Locate the cell with the specified text and output its (x, y) center coordinate. 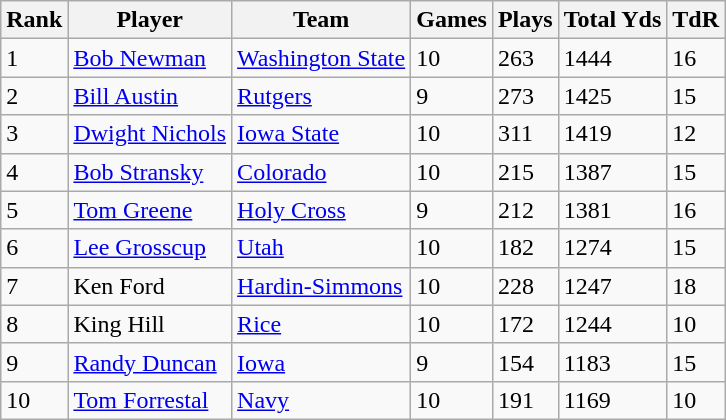
Games (452, 20)
Iowa State (322, 134)
18 (696, 286)
7 (34, 286)
2 (34, 96)
Total Yds (612, 20)
Bob Newman (150, 58)
4 (34, 172)
215 (525, 172)
12 (696, 134)
Plays (525, 20)
Dwight Nichols (150, 134)
1425 (612, 96)
Iowa (322, 362)
Randy Duncan (150, 362)
182 (525, 248)
Bob Stransky (150, 172)
Lee Grosscup (150, 248)
172 (525, 324)
191 (525, 400)
1244 (612, 324)
5 (34, 210)
1387 (612, 172)
8 (34, 324)
Hardin-Simmons (322, 286)
Player (150, 20)
Holy Cross (322, 210)
1 (34, 58)
154 (525, 362)
311 (525, 134)
1169 (612, 400)
6 (34, 248)
Team (322, 20)
Utah (322, 248)
King Hill (150, 324)
1381 (612, 210)
228 (525, 286)
Tom Forrestal (150, 400)
Colorado (322, 172)
Bill Austin (150, 96)
1247 (612, 286)
Rice (322, 324)
TdR (696, 20)
Tom Greene (150, 210)
Washington State (322, 58)
Rutgers (322, 96)
3 (34, 134)
273 (525, 96)
212 (525, 210)
Ken Ford (150, 286)
1274 (612, 248)
1183 (612, 362)
Navy (322, 400)
263 (525, 58)
1419 (612, 134)
Rank (34, 20)
1444 (612, 58)
